Identify which cell holds the provided text, then report its [x, y] central coordinate. 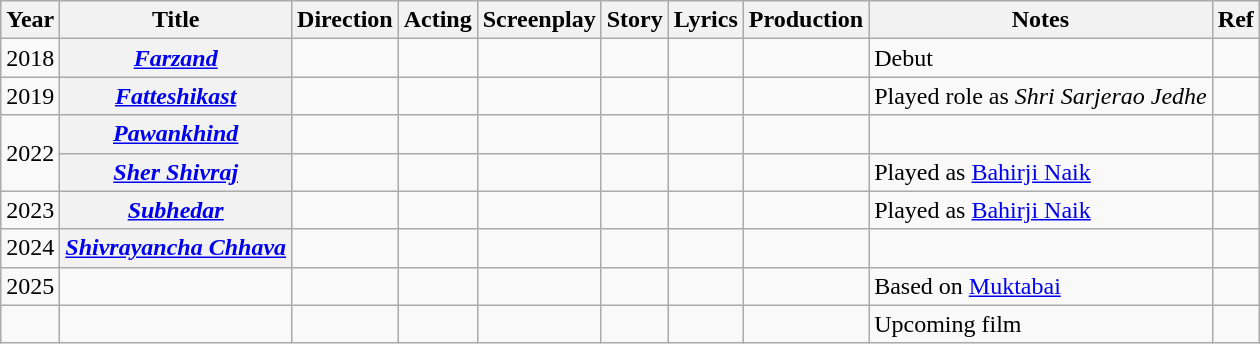
Direction [346, 20]
2025 [30, 286]
Acting [438, 20]
2024 [30, 248]
Year [30, 20]
2022 [30, 153]
Story [634, 20]
Pawankhind [176, 134]
Production [806, 20]
Screenplay [539, 20]
2019 [30, 96]
Subhedar [176, 210]
Farzand [176, 58]
Sher Shivraj [176, 172]
Debut [1041, 58]
Shivrayancha Chhava [176, 248]
Ref [1236, 20]
2023 [30, 210]
Played role as Shri Sarjerao Jedhe [1041, 96]
2018 [30, 58]
Notes [1041, 20]
Based on Muktabai [1041, 286]
Title [176, 20]
Lyrics [706, 20]
Fatteshikast [176, 96]
Upcoming film [1041, 324]
